Return the (x, y) coordinate for the center point of the cell that contains the specified text.  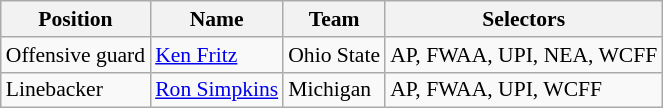
AP, FWAA, UPI, NEA, WCFF (524, 55)
Position (76, 19)
Selectors (524, 19)
Ron Simpkins (216, 90)
AP, FWAA, UPI, WCFF (524, 90)
Michigan (334, 90)
Linebacker (76, 90)
Ohio State (334, 55)
Offensive guard (76, 55)
Ken Fritz (216, 55)
Team (334, 19)
Name (216, 19)
